For the text-containing cell, return its midpoint in [x, y] coordinate format. 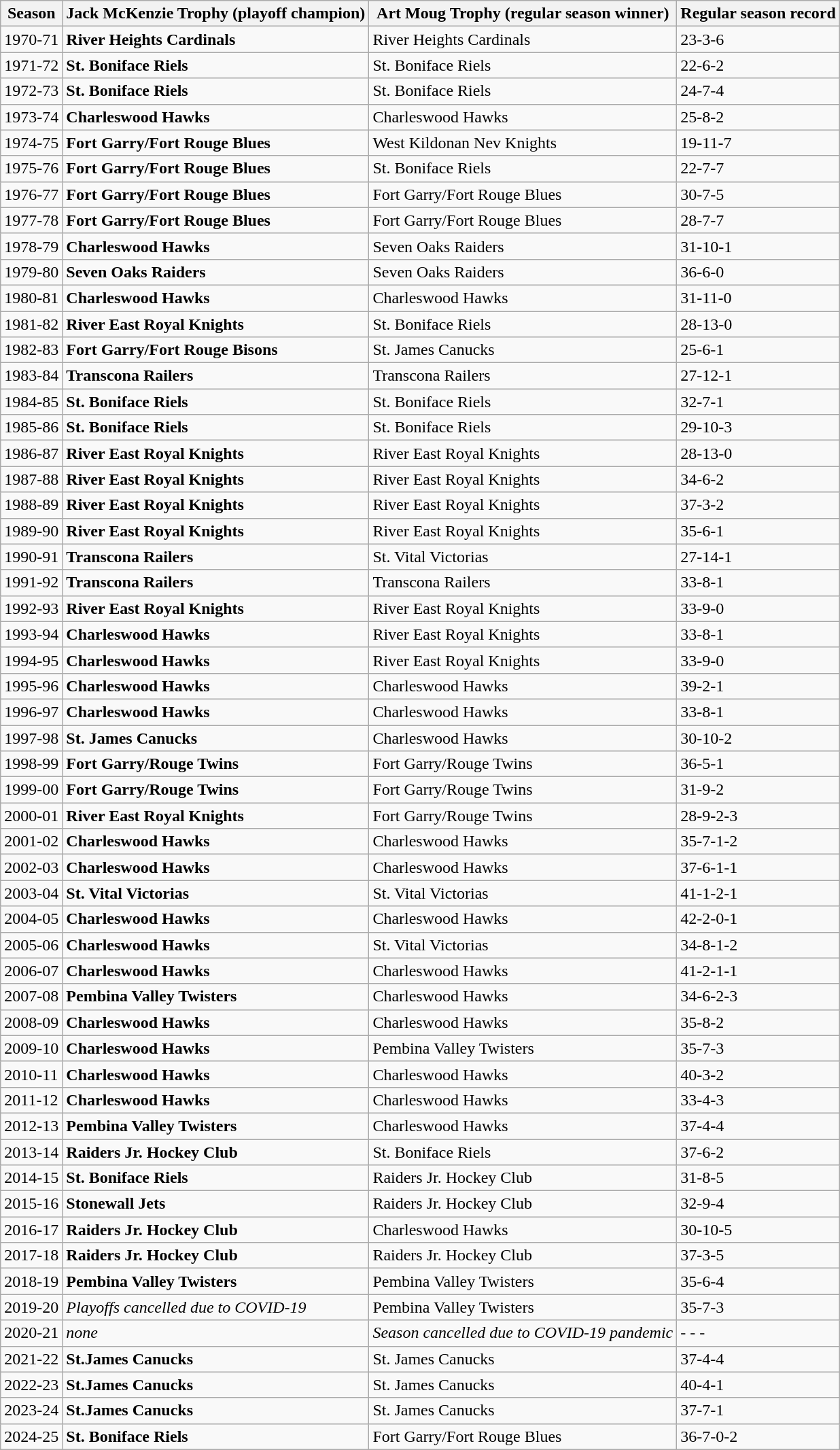
2007-08 [31, 997]
29-10-3 [758, 428]
1980-81 [31, 298]
2022-23 [31, 1385]
36-5-1 [758, 764]
2016-17 [31, 1230]
36-6-0 [758, 272]
2006-07 [31, 971]
35-6-4 [758, 1281]
2023-24 [31, 1411]
2010-11 [31, 1074]
1995-96 [31, 686]
2013-14 [31, 1152]
Regular season record [758, 14]
Playoffs cancelled due to COVID-19 [216, 1307]
1972-73 [31, 91]
1996-97 [31, 712]
2003-04 [31, 893]
37-7-1 [758, 1411]
37-6-2 [758, 1152]
2001-02 [31, 842]
25-6-1 [758, 350]
1988-89 [31, 505]
2021-22 [31, 1359]
1971-72 [31, 65]
2000-01 [31, 816]
28-9-2-3 [758, 816]
34-8-1-2 [758, 945]
2019-20 [31, 1307]
1989-90 [31, 531]
27-12-1 [758, 376]
2004-05 [31, 919]
1982-83 [31, 350]
1991-92 [31, 583]
West Kildonan Nev Knights [523, 143]
31-10-1 [758, 246]
22-6-2 [758, 65]
1970-71 [31, 39]
none [216, 1333]
2020-21 [31, 1333]
1987-88 [31, 479]
41-2-1-1 [758, 971]
Jack McKenzie Trophy (playoff champion) [216, 14]
31-11-0 [758, 298]
1975-76 [31, 169]
2008-09 [31, 1022]
24-7-4 [758, 91]
31-9-2 [758, 790]
37-6-1-1 [758, 867]
1999-00 [31, 790]
41-1-2-1 [758, 893]
40-3-2 [758, 1074]
- - - [758, 1333]
2015-16 [31, 1204]
30-10-2 [758, 738]
34-6-2 [758, 479]
32-9-4 [758, 1204]
35-7-1-2 [758, 842]
40-4-1 [758, 1385]
35-8-2 [758, 1022]
Art Moug Trophy (regular season winner) [523, 14]
35-6-1 [758, 531]
Fort Garry/Fort Rouge Bisons [216, 350]
2024-25 [31, 1436]
2012-13 [31, 1126]
2014-15 [31, 1178]
30-10-5 [758, 1230]
1998-99 [31, 764]
23-3-6 [758, 39]
1984-85 [31, 402]
1973-74 [31, 117]
2002-03 [31, 867]
39-2-1 [758, 686]
2018-19 [31, 1281]
37-3-2 [758, 505]
1990-91 [31, 557]
37-3-5 [758, 1256]
1974-75 [31, 143]
34-6-2-3 [758, 997]
33-4-3 [758, 1100]
1993-94 [31, 634]
1977-78 [31, 220]
1983-84 [31, 376]
1979-80 [31, 272]
2011-12 [31, 1100]
2009-10 [31, 1048]
Season [31, 14]
1992-93 [31, 608]
19-11-7 [758, 143]
Stonewall Jets [216, 1204]
2017-18 [31, 1256]
1981-82 [31, 324]
42-2-0-1 [758, 919]
1997-98 [31, 738]
2005-06 [31, 945]
36-7-0-2 [758, 1436]
32-7-1 [758, 402]
27-14-1 [758, 557]
22-7-7 [758, 169]
1978-79 [31, 246]
1976-77 [31, 194]
Season cancelled due to COVID-19 pandemic [523, 1333]
1994-95 [31, 660]
31-8-5 [758, 1178]
28-7-7 [758, 220]
1986-87 [31, 453]
30-7-5 [758, 194]
1985-86 [31, 428]
25-8-2 [758, 117]
